Determine the (X, Y) coordinate at the center of the cell enclosing the given text.  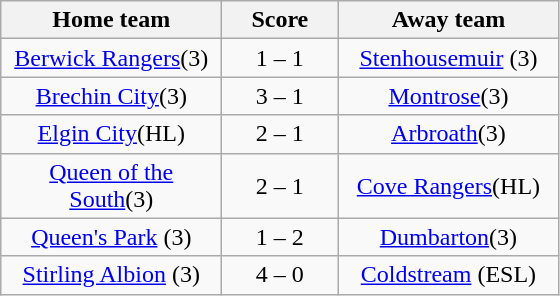
Brechin City(3) (112, 96)
Home team (112, 20)
Queen's Park (3) (112, 237)
Away team (448, 20)
Montrose(3) (448, 96)
Stenhousemuir (3) (448, 58)
3 – 1 (280, 96)
Elgin City(HL) (112, 134)
Queen of the South(3) (112, 186)
Berwick Rangers(3) (112, 58)
1 – 2 (280, 237)
Stirling Albion (3) (112, 275)
Cove Rangers(HL) (448, 186)
Coldstream (ESL) (448, 275)
4 – 0 (280, 275)
Arbroath(3) (448, 134)
1 – 1 (280, 58)
Dumbarton(3) (448, 237)
Score (280, 20)
